Determine the [x, y] coordinate at the center of the cell enclosing the given text.  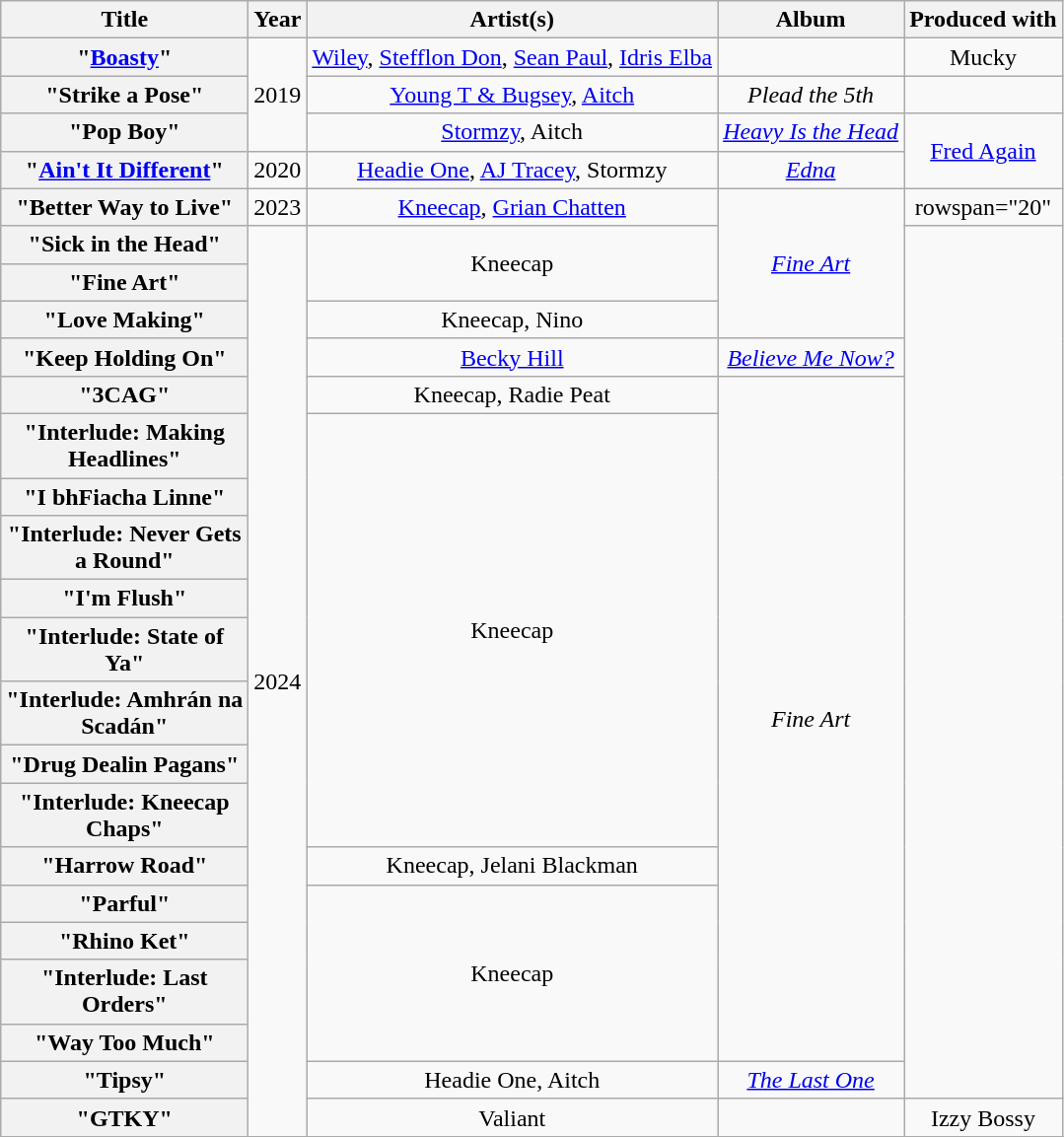
"Interlude: State of Ya" [124, 649]
"Boasty" [124, 57]
"Interlude: Never Gets a Round" [124, 548]
Stormzy, Aitch [513, 132]
"Interlude: Amhrán na Scadán" [124, 714]
2020 [278, 170]
Mucky [984, 57]
"I'm Flush" [124, 599]
"GTKY" [124, 1117]
Produced with [984, 20]
"Sick in the Head" [124, 245]
"Strike a Pose" [124, 95]
"Interlude: Kneecap Chaps" [124, 815]
"Interlude: Making Headlines" [124, 446]
"Fine Art" [124, 282]
2024 [278, 680]
"Rhino Ket" [124, 941]
"Tipsy" [124, 1080]
"3CAG" [124, 394]
Heavy Is the Head [811, 132]
Valiant [513, 1117]
Kneecap, Jelani Blackman [513, 866]
Believe Me Now? [811, 357]
Artist(s) [513, 20]
rowspan="20" [984, 207]
"Way Too Much" [124, 1042]
Kneecap, Grian Chatten [513, 207]
Fred Again [984, 151]
"Interlude: Last Orders" [124, 992]
"Drug Dealin Pagans" [124, 764]
2019 [278, 95]
Kneecap, Nino [513, 320]
"Ain't It Different" [124, 170]
"Better Way to Live" [124, 207]
"Love Making" [124, 320]
Album [811, 20]
"Pop Boy" [124, 132]
"Harrow Road" [124, 866]
Edna [811, 170]
"Parful" [124, 903]
Plead the 5th [811, 95]
2023 [278, 207]
The Last One [811, 1080]
Becky Hill [513, 357]
Headie One, AJ Tracey, Stormzy [513, 170]
"Keep Holding On" [124, 357]
Kneecap, Radie Peat [513, 394]
Young T & Bugsey, Aitch [513, 95]
"I bhFiacha Linne" [124, 496]
Title [124, 20]
Wiley, Stefflon Don, Sean Paul, Idris Elba [513, 57]
Year [278, 20]
Headie One, Aitch [513, 1080]
Izzy Bossy [984, 1117]
